Find where the given text appears and provide that cell's center as [X, Y] coordinate. 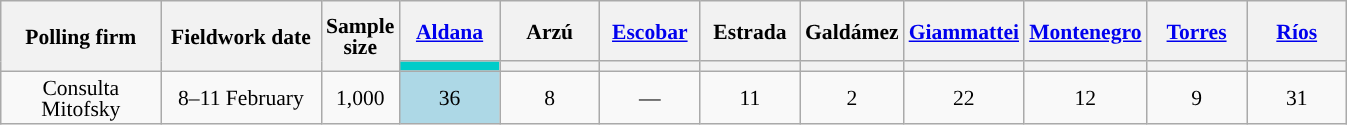
Galdámez [852, 31]
1,000 [360, 97]
Aldana [449, 31]
Montenegro [1085, 31]
Estrada [750, 31]
Fieldwork date [241, 36]
36 [449, 97]
— [650, 97]
9 [1197, 97]
11 [750, 97]
8–11 February [241, 97]
Polling firm [81, 36]
Sample size [360, 36]
Consulta Mitofsky [81, 97]
22 [964, 97]
31 [1297, 97]
8 [550, 97]
Torres [1197, 31]
Ríos [1297, 31]
Escobar [650, 31]
Arzú [550, 31]
12 [1085, 97]
2 [852, 97]
Giammattei [964, 31]
